Pinpoint the cell where the given text exists, returning its [X, Y] midpoint coordinate. 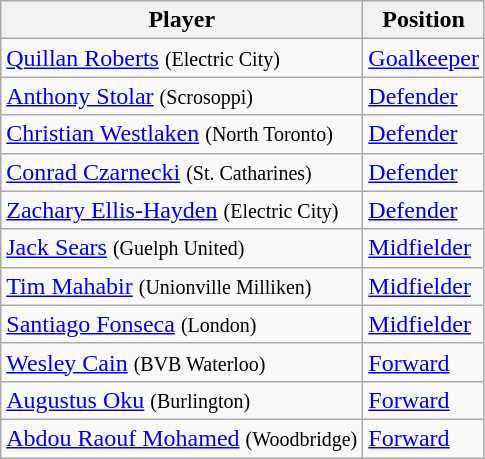
Player [182, 20]
Santiago Fonseca (London) [182, 324]
Wesley Cain (BVB Waterloo) [182, 362]
Anthony Stolar (Scrosoppi) [182, 96]
Augustus Oku (Burlington) [182, 400]
Quillan Roberts (Electric City) [182, 58]
Tim Mahabir (Unionville Milliken) [182, 286]
Zachary Ellis-Hayden (Electric City) [182, 210]
Abdou Raouf Mohamed (Woodbridge) [182, 438]
Christian Westlaken (North Toronto) [182, 134]
Goalkeeper [424, 58]
Conrad Czarnecki (St. Catharines) [182, 172]
Jack Sears (Guelph United) [182, 248]
Position [424, 20]
